Identify which cell holds the provided text, then report its [X, Y] central coordinate. 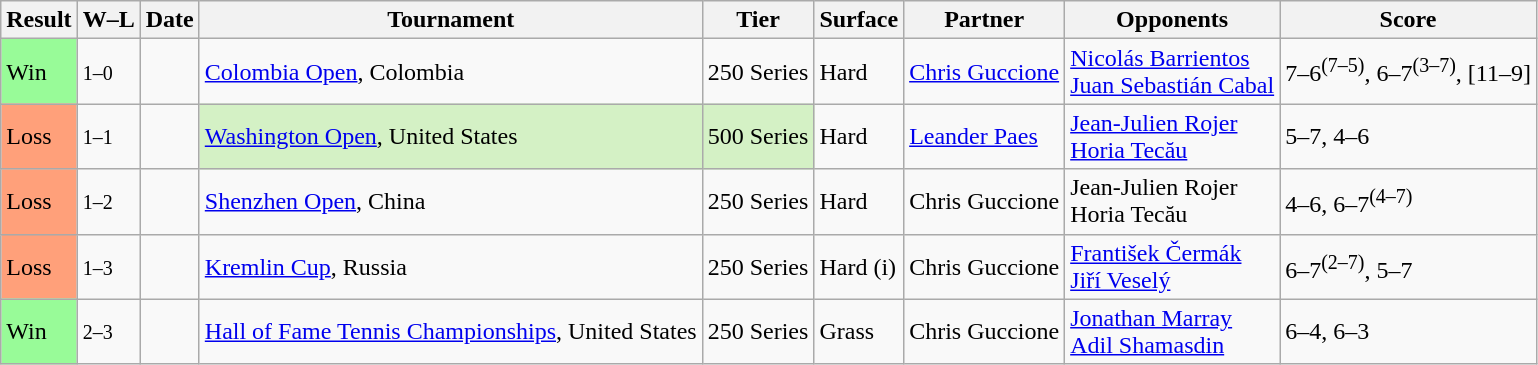
6–7(2–7), 5–7 [1408, 266]
Score [1408, 20]
5–7, 4–6 [1408, 136]
Hard (i) [859, 266]
2–3 [108, 332]
Washington Open, United States [450, 136]
Tournament [450, 20]
4–6, 6–7(4–7) [1408, 202]
Jonathan Marray Adil Shamasdin [1172, 332]
František Čermák Jiří Veselý [1172, 266]
1–0 [108, 72]
Result [39, 20]
7–6(7–5), 6–7(3–7), [11–9] [1408, 72]
Grass [859, 332]
1–2 [108, 202]
1–1 [108, 136]
Tier [758, 20]
Surface [859, 20]
6–4, 6–3 [1408, 332]
Partner [984, 20]
Date [170, 20]
1–3 [108, 266]
Leander Paes [984, 136]
Hall of Fame Tennis Championships, United States [450, 332]
Colombia Open, Colombia [450, 72]
Shenzhen Open, China [450, 202]
500 Series [758, 136]
Kremlin Cup, Russia [450, 266]
Opponents [1172, 20]
Nicolás Barrientos Juan Sebastián Cabal [1172, 72]
W–L [108, 20]
